Determine the [x, y] coordinate at the center of the cell enclosing the given text.  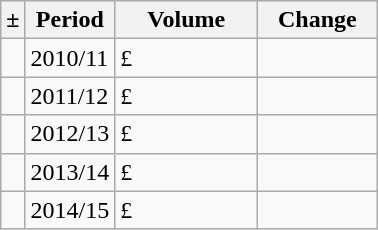
± [13, 20]
2010/11 [70, 58]
Period [70, 20]
2011/12 [70, 96]
Change [318, 20]
2012/13 [70, 134]
Volume [186, 20]
2014/15 [70, 210]
2013/14 [70, 172]
